Return the [X, Y] coordinate for the center point of the cell that contains the specified text.  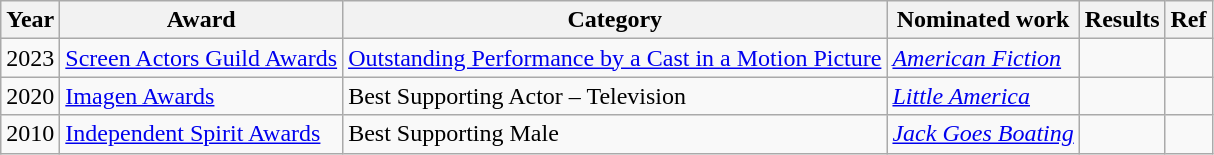
Best Supporting Male [615, 134]
Results [1122, 20]
Best Supporting Actor – Television [615, 96]
Jack Goes Boating [983, 134]
Year [30, 20]
Imagen Awards [202, 96]
Category [615, 20]
2020 [30, 96]
Outstanding Performance by a Cast in a Motion Picture [615, 58]
American Fiction [983, 58]
Ref [1188, 20]
Nominated work [983, 20]
Screen Actors Guild Awards [202, 58]
2023 [30, 58]
Award [202, 20]
2010 [30, 134]
Independent Spirit Awards [202, 134]
Little America [983, 96]
